Search for the cell housing the specified text and yield its [x, y] center coordinate. 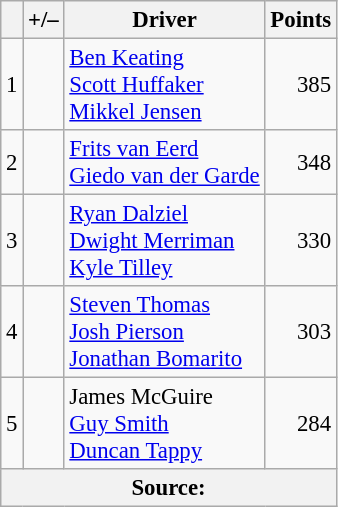
James McGuire Guy Smith Duncan Tappy [164, 424]
385 [300, 85]
Driver [164, 20]
Ryan Dalziel Dwight Merriman Kyle Tilley [164, 241]
4 [12, 332]
2 [12, 162]
Ben Keating Scott Huffaker Mikkel Jensen [164, 85]
303 [300, 332]
Points [300, 20]
348 [300, 162]
284 [300, 424]
Frits van Eerd Giedo van der Garde [164, 162]
3 [12, 241]
1 [12, 85]
330 [300, 241]
5 [12, 424]
+/– [44, 20]
Steven Thomas Josh Pierson Jonathan Bomarito [164, 332]
